Provide the (x, y) coordinate of the cell's center where the given text is located.  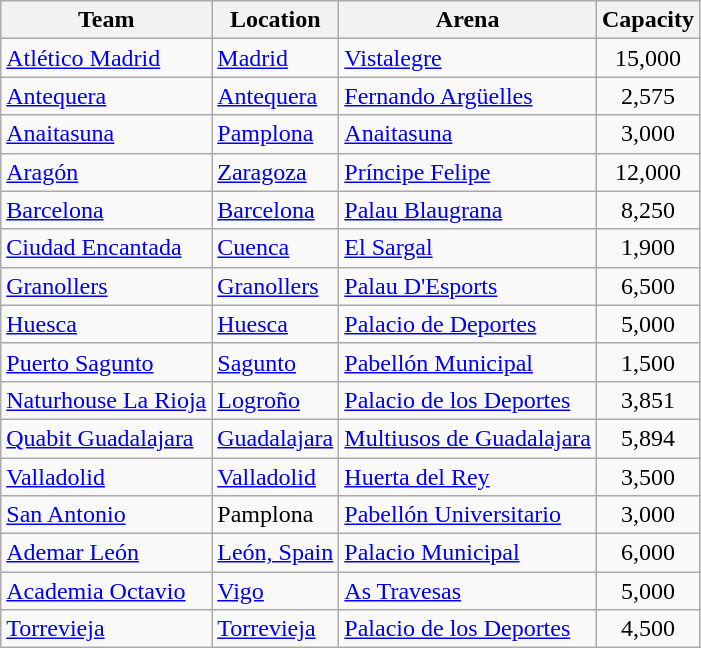
Vigo (276, 591)
Puerto Sagunto (106, 362)
Guadalajara (276, 438)
El Sargal (468, 248)
6,500 (648, 286)
Naturhouse La Rioja (106, 400)
3,500 (648, 477)
6,000 (648, 553)
2,575 (648, 96)
Logroño (276, 400)
Sagunto (276, 362)
4,500 (648, 629)
Aragón (106, 172)
Team (106, 20)
Cuenca (276, 248)
Pabellón Universitario (468, 515)
Academia Octavio (106, 591)
Ciudad Encantada (106, 248)
Pabellón Municipal (468, 362)
Location (276, 20)
Príncipe Felipe (468, 172)
San Antonio (106, 515)
Multiusos de Guadalajara (468, 438)
Vistalegre (468, 58)
Palau D'Esports (468, 286)
Quabit Guadalajara (106, 438)
Fernando Argüelles (468, 96)
Palau Blaugrana (468, 210)
Capacity (648, 20)
Arena (468, 20)
Madrid (276, 58)
15,000 (648, 58)
12,000 (648, 172)
Atlético Madrid (106, 58)
1,900 (648, 248)
Palacio Municipal (468, 553)
3,851 (648, 400)
Zaragoza (276, 172)
Huerta del Rey (468, 477)
Palacio de Deportes (468, 324)
León, Spain (276, 553)
1,500 (648, 362)
5,894 (648, 438)
Ademar León (106, 553)
As Travesas (468, 591)
8,250 (648, 210)
